Locate the cell with the specified text and output its [X, Y] center coordinate. 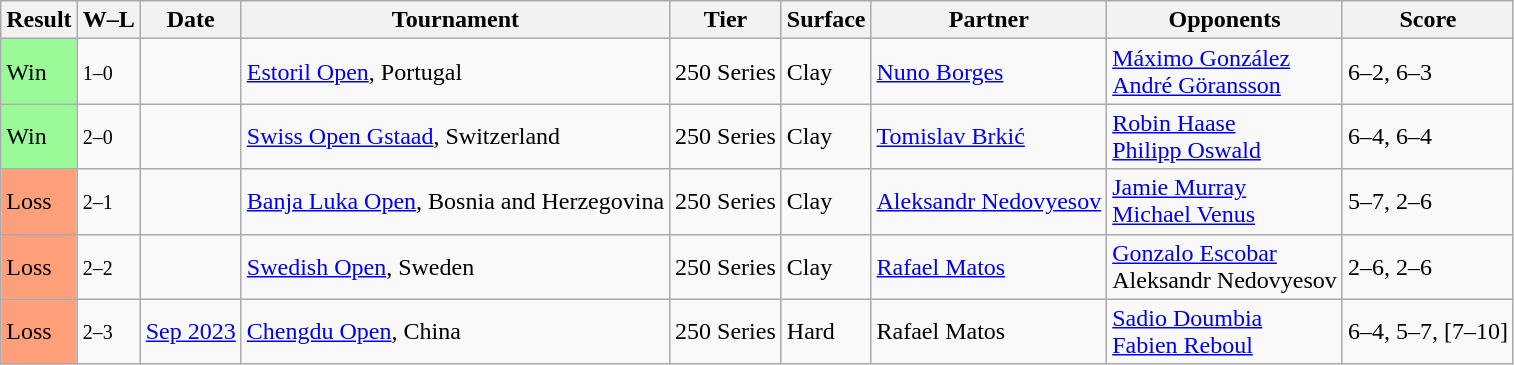
Date [190, 20]
Estoril Open, Portugal [455, 72]
Swedish Open, Sweden [455, 266]
Nuno Borges [989, 72]
Partner [989, 20]
Surface [826, 20]
6–4, 5–7, [7–10] [1428, 332]
Result [39, 20]
Tomislav Brkić [989, 136]
2–2 [108, 266]
2–1 [108, 202]
Sep 2023 [190, 332]
Score [1428, 20]
Gonzalo Escobar Aleksandr Nedovyesov [1225, 266]
Opponents [1225, 20]
Aleksandr Nedovyesov [989, 202]
Banja Luka Open, Bosnia and Herzegovina [455, 202]
2–0 [108, 136]
2–3 [108, 332]
2–6, 2–6 [1428, 266]
W–L [108, 20]
6–2, 6–3 [1428, 72]
5–7, 2–6 [1428, 202]
Sadio Doumbia Fabien Reboul [1225, 332]
Chengdu Open, China [455, 332]
Swiss Open Gstaad, Switzerland [455, 136]
Robin Haase Philipp Oswald [1225, 136]
Jamie Murray Michael Venus [1225, 202]
6–4, 6–4 [1428, 136]
Máximo González André Göransson [1225, 72]
1–0 [108, 72]
Tournament [455, 20]
Hard [826, 332]
Tier [726, 20]
